Output the (x, y) coordinate of the center of the cell containing the given text.  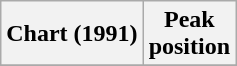
Peakposition (189, 34)
Chart (1991) (72, 34)
